Output the (X, Y) coordinate of the center of the cell containing the given text.  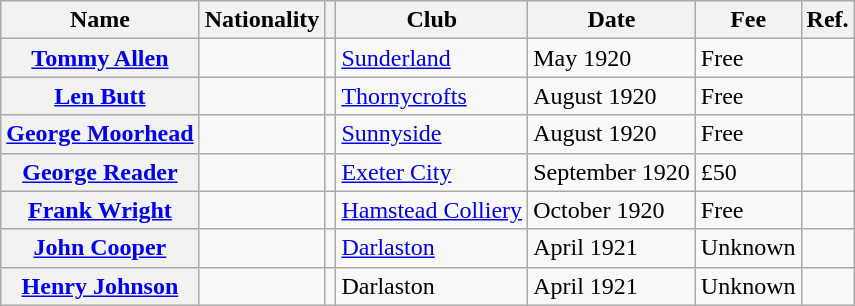
Frank Wright (100, 210)
Nationality (262, 20)
£50 (748, 172)
Tommy Allen (100, 58)
Thornycrofts (432, 96)
Date (612, 20)
George Reader (100, 172)
Exeter City (432, 172)
Sunderland (432, 58)
Len Butt (100, 96)
May 1920 (612, 58)
John Cooper (100, 248)
Henry Johnson (100, 286)
Sunnyside (432, 134)
Name (100, 20)
October 1920 (612, 210)
Ref. (828, 20)
George Moorhead (100, 134)
September 1920 (612, 172)
Fee (748, 20)
Club (432, 20)
Hamstead Colliery (432, 210)
